Extract the [X, Y] coordinate from the center of the cell holding the provided text.  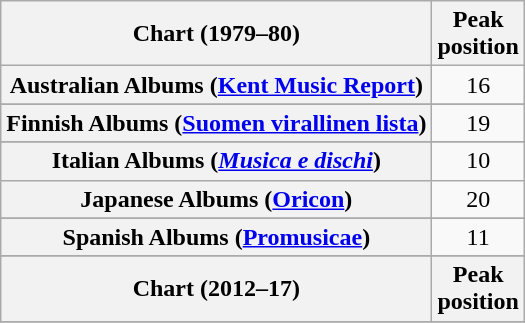
Chart (1979–80) [216, 34]
Chart (2012–17) [216, 288]
Finnish Albums (Suomen virallinen lista) [216, 123]
16 [478, 85]
19 [478, 123]
20 [478, 199]
11 [478, 237]
Spanish Albums (Promusicae) [216, 237]
Australian Albums (Kent Music Report) [216, 85]
Italian Albums (Musica e dischi) [216, 161]
Japanese Albums (Oricon) [216, 199]
10 [478, 161]
